Return (X, Y) of the center of cell containing provided text 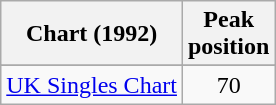
UK Singles Chart (92, 85)
Chart (1992) (92, 34)
70 (228, 85)
Peakposition (228, 34)
